Identify which cell holds the provided text, then report its (X, Y) central coordinate. 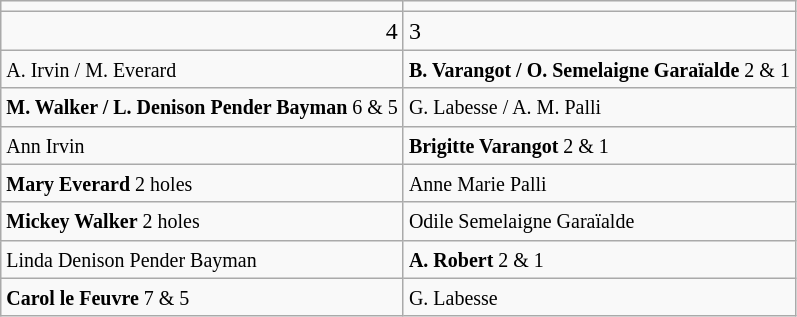
M. Walker / L. Denison Pender Bayman 6 & 5 (202, 107)
G. Labesse / A. M. Palli (599, 107)
Anne Marie Palli (599, 183)
A. Robert 2 & 1 (599, 259)
B. Varangot / O. Semelaigne Garaïalde 2 & 1 (599, 69)
Linda Denison Pender Bayman (202, 259)
Mary Everard 2 holes (202, 183)
4 (202, 31)
G. Labesse (599, 297)
A. Irvin / M. Everard (202, 69)
Mickey Walker 2 holes (202, 221)
3 (599, 31)
Carol le Feuvre 7 & 5 (202, 297)
Ann Irvin (202, 145)
Brigitte Varangot 2 & 1 (599, 145)
Odile Semelaigne Garaïalde (599, 221)
